Locate the cell with the specified text and output its [X, Y] center coordinate. 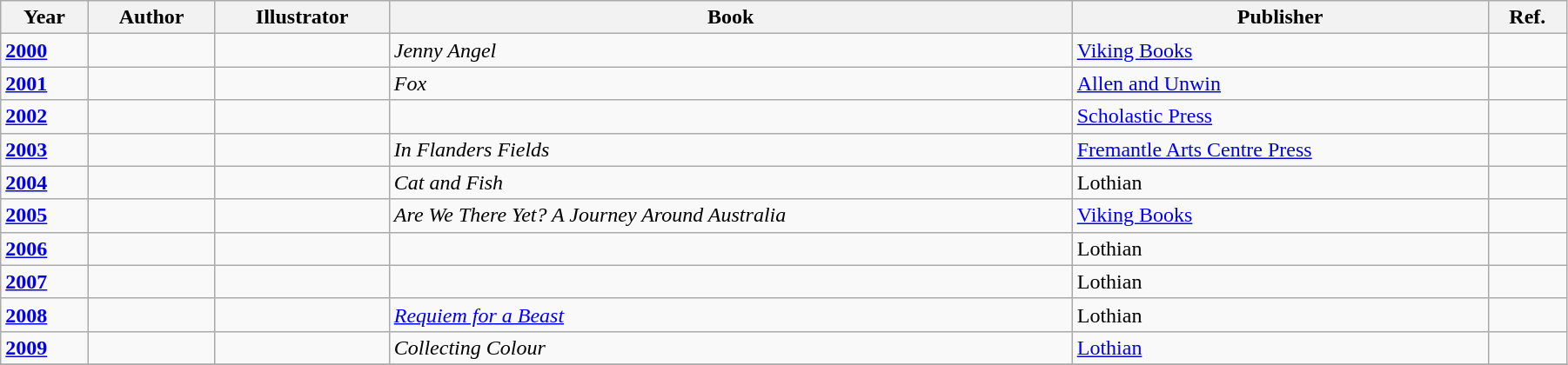
Are We There Yet? A Journey Around Australia [731, 216]
2003 [44, 149]
Author [151, 17]
Requiem for a Beast [731, 315]
Collecting Colour [731, 348]
Jenny Angel [731, 50]
2009 [44, 348]
2000 [44, 50]
Publisher [1280, 17]
2001 [44, 83]
2005 [44, 216]
Scholastic Press [1280, 116]
2002 [44, 116]
2004 [44, 182]
Ref. [1527, 17]
Fremantle Arts Centre Press [1280, 149]
Book [731, 17]
Illustrator [302, 17]
2008 [44, 315]
Cat and Fish [731, 182]
Fox [731, 83]
Year [44, 17]
2007 [44, 282]
In Flanders Fields [731, 149]
Allen and Unwin [1280, 83]
2006 [44, 249]
